Extract the [x, y] coordinate from the center of the cell holding the provided text.  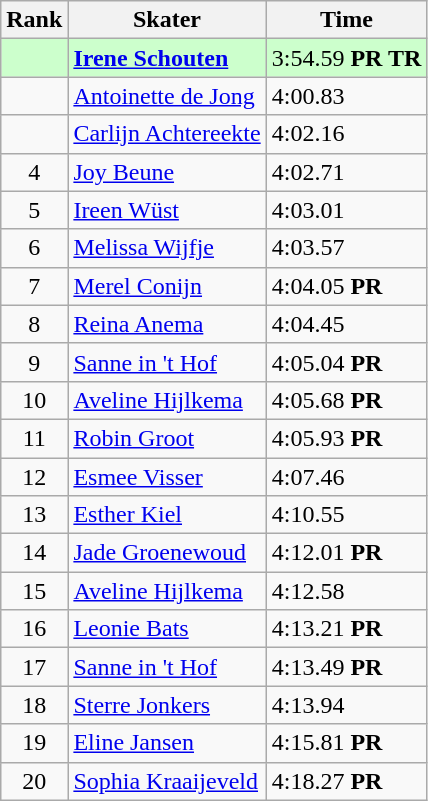
Skater [167, 20]
Eline Jansen [167, 743]
4:10.55 [346, 515]
9 [34, 362]
8 [34, 324]
Jade Groenewoud [167, 553]
10 [34, 400]
Merel Conijn [167, 286]
4:13.94 [346, 705]
4:03.57 [346, 248]
Joy Beune [167, 172]
4:12.58 [346, 591]
6 [34, 248]
4:12.01 PR [346, 553]
3:54.59 PR TR [346, 58]
Ireen Wüst [167, 210]
Robin Groot [167, 438]
Irene Schouten [167, 58]
19 [34, 743]
4:02.71 [346, 172]
4:05.04 PR [346, 362]
14 [34, 553]
4:07.46 [346, 477]
7 [34, 286]
4:00.83 [346, 96]
16 [34, 629]
13 [34, 515]
4:03.01 [346, 210]
4:04.05 PR [346, 286]
4:15.81 PR [346, 743]
4:05.93 PR [346, 438]
Leonie Bats [167, 629]
4:05.68 PR [346, 400]
Time [346, 20]
Rank [34, 20]
Esmee Visser [167, 477]
4 [34, 172]
11 [34, 438]
Esther Kiel [167, 515]
Melissa Wijfje [167, 248]
20 [34, 781]
5 [34, 210]
Sterre Jonkers [167, 705]
4:13.21 PR [346, 629]
Carlijn Achtereekte [167, 134]
4:02.16 [346, 134]
4:13.49 PR [346, 667]
Antoinette de Jong [167, 96]
Reina Anema [167, 324]
4:04.45 [346, 324]
18 [34, 705]
15 [34, 591]
4:18.27 PR [346, 781]
Sophia Kraaijeveld [167, 781]
12 [34, 477]
17 [34, 667]
